For the text-containing cell, return its midpoint in (X, Y) coordinate format. 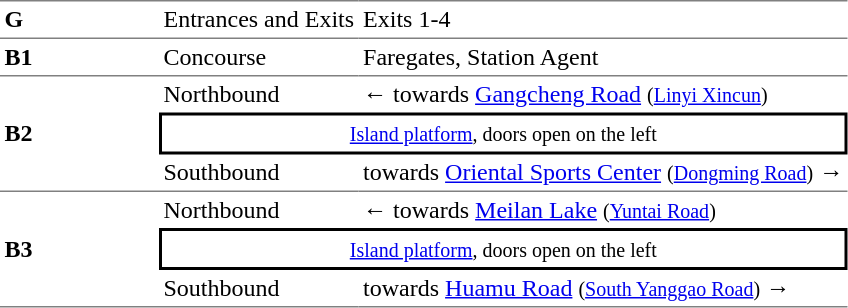
towards Oriental Sports Center (Dongming Road) → (604, 173)
B3 (80, 250)
Exits 1-4 (604, 20)
← towards Gangcheng Road (Linyi Xincun) (604, 94)
B1 (80, 58)
towards Huamu Road (South Yanggao Road) → (604, 289)
G (80, 20)
Faregates, Station Agent (604, 58)
B2 (80, 134)
← towards Meilan Lake (Yuntai Road) (604, 210)
Concourse (259, 58)
Entrances and Exits (259, 20)
